Determine the [X, Y] coordinate at the center of the cell enclosing the given text.  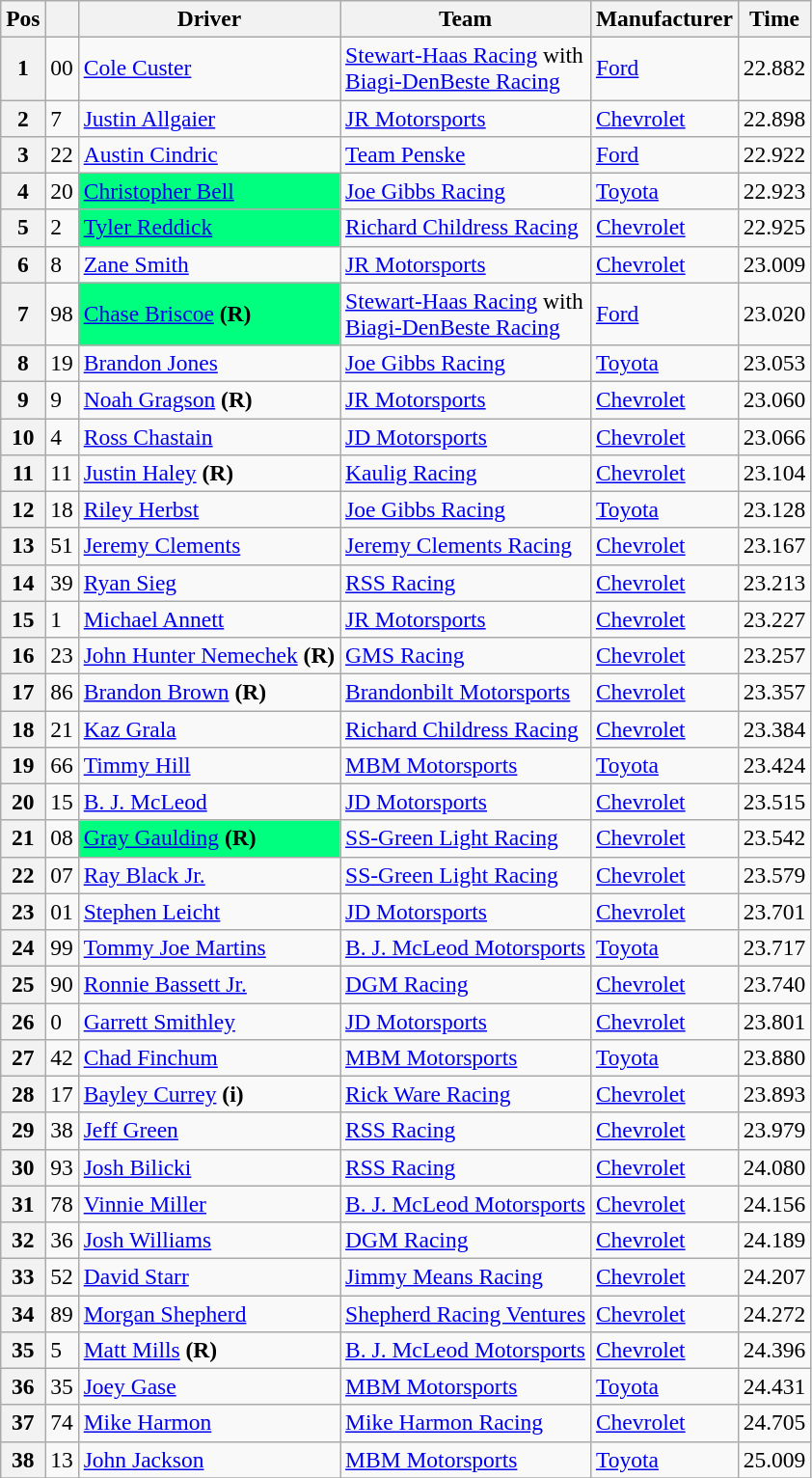
78 [62, 1204]
Brandon Brown (R) [208, 692]
93 [62, 1167]
Manufacturer [663, 18]
Time [774, 18]
23.880 [774, 1057]
Kaulig Racing [466, 473]
22.923 [774, 191]
23.020 [774, 315]
23.515 [774, 802]
23.066 [774, 436]
51 [62, 546]
86 [62, 692]
Riley Herbst [208, 509]
Zane Smith [208, 264]
24.396 [774, 1350]
99 [62, 947]
Jeremy Clements [208, 546]
22.898 [774, 118]
Justin Haley (R) [208, 473]
23.060 [774, 399]
0 [62, 1021]
28 [23, 1094]
3 [23, 154]
23.213 [774, 583]
Timmy Hill [208, 765]
16 [23, 655]
Garrett Smithley [208, 1021]
23.357 [774, 692]
26 [23, 1021]
23.579 [774, 875]
Tommy Joe Martins [208, 947]
GMS Racing [466, 655]
24.189 [774, 1240]
Shepherd Racing Ventures [466, 1313]
23.701 [774, 912]
Gray Gaulding (R) [208, 838]
Kaz Grala [208, 728]
25.009 [774, 1460]
23.740 [774, 984]
27 [23, 1057]
Noah Gragson (R) [208, 399]
Ronnie Bassett Jr. [208, 984]
24.431 [774, 1386]
B. J. McLeod [208, 802]
52 [62, 1276]
00 [62, 68]
Team Penske [466, 154]
Justin Allgaier [208, 118]
John Hunter Nemechek (R) [208, 655]
Austin Cindric [208, 154]
23.424 [774, 765]
Josh Bilicki [208, 1167]
Ray Black Jr. [208, 875]
33 [23, 1276]
6 [23, 264]
Matt Mills (R) [208, 1350]
30 [23, 1167]
23.128 [774, 509]
Brandon Jones [208, 363]
Chase Briscoe (R) [208, 315]
10 [23, 436]
Mike Harmon Racing [466, 1423]
24.080 [774, 1167]
23.104 [774, 473]
Driver [208, 18]
31 [23, 1204]
22.882 [774, 68]
32 [23, 1240]
66 [62, 765]
23.053 [774, 363]
Jimmy Means Racing [466, 1276]
22.925 [774, 228]
Michael Annett [208, 619]
89 [62, 1313]
Mike Harmon [208, 1423]
01 [62, 912]
23.257 [774, 655]
Jeff Green [208, 1131]
Morgan Shepherd [208, 1313]
14 [23, 583]
24 [23, 947]
23.979 [774, 1131]
90 [62, 984]
Ross Chastain [208, 436]
John Jackson [208, 1460]
23.384 [774, 728]
37 [23, 1423]
Josh Williams [208, 1240]
Vinnie Miller [208, 1204]
Ryan Sieg [208, 583]
Chad Finchum [208, 1057]
22.922 [774, 154]
Bayley Currey (i) [208, 1094]
23.009 [774, 264]
07 [62, 875]
24.207 [774, 1276]
Stephen Leicht [208, 912]
Joey Gase [208, 1386]
Team [466, 18]
08 [62, 838]
34 [23, 1313]
12 [23, 509]
23.542 [774, 838]
Christopher Bell [208, 191]
Tyler Reddick [208, 228]
24.272 [774, 1313]
24.156 [774, 1204]
Rick Ware Racing [466, 1094]
Jeremy Clements Racing [466, 546]
Pos [23, 18]
23.227 [774, 619]
23.167 [774, 546]
Cole Custer [208, 68]
Brandonbilt Motorsports [466, 692]
98 [62, 315]
29 [23, 1131]
25 [23, 984]
23.893 [774, 1094]
24.705 [774, 1423]
David Starr [208, 1276]
23.717 [774, 947]
74 [62, 1423]
42 [62, 1057]
39 [62, 583]
23.801 [774, 1021]
